Capture the cell that displays the provided text and extract its (X, Y) central coordinate. 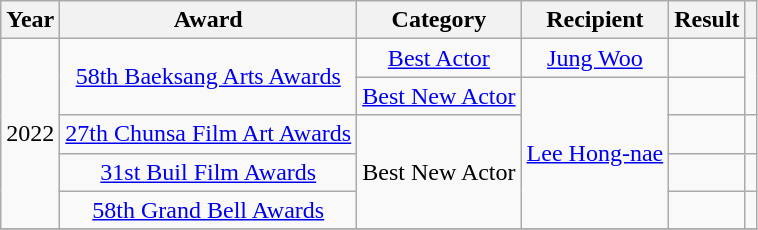
58th Grand Bell Awards (208, 210)
Jung Woo (595, 58)
Lee Hong-nae (595, 153)
27th Chunsa Film Art Awards (208, 134)
Year (30, 20)
Award (208, 20)
Result (707, 20)
Category (439, 20)
31st Buil Film Awards (208, 172)
Recipient (595, 20)
58th Baeksang Arts Awards (208, 77)
Best Actor (439, 58)
2022 (30, 134)
